For the text-containing cell, return its midpoint in (X, Y) coordinate format. 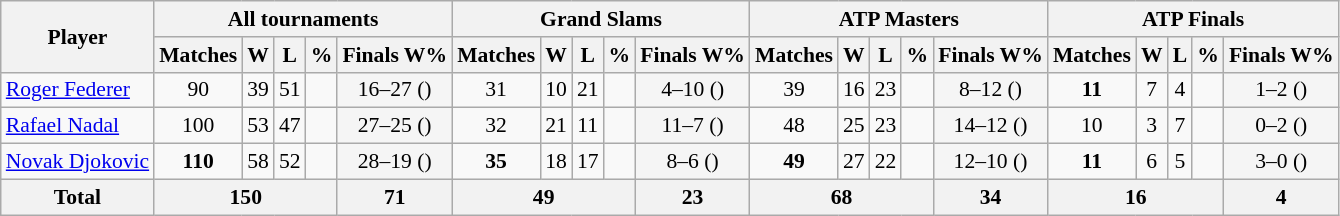
47 (290, 126)
22 (886, 162)
14–12 () (990, 126)
6 (1152, 162)
5 (1180, 162)
32 (496, 126)
18 (556, 162)
58 (258, 162)
27–25 () (394, 126)
Roger Federer (78, 90)
52 (290, 162)
3 (1152, 126)
51 (290, 90)
35 (496, 162)
ATP Finals (1194, 19)
16–27 () (394, 90)
25 (854, 126)
Novak Djokovic (78, 162)
17 (588, 162)
8–6 () (692, 162)
90 (198, 90)
ATP Masters (899, 19)
110 (198, 162)
53 (258, 126)
Rafael Nadal (78, 126)
4–10 () (692, 90)
28–19 () (394, 162)
11–7 () (692, 126)
27 (854, 162)
71 (394, 197)
12–10 () (990, 162)
1–2 () (1282, 90)
100 (198, 126)
31 (496, 90)
68 (842, 197)
Player (78, 36)
150 (246, 197)
48 (794, 126)
0–2 () (1282, 126)
3–0 () (1282, 162)
34 (990, 197)
8–12 () (990, 90)
All tournaments (303, 19)
Grand Slams (601, 19)
Total (78, 197)
